Scan for the cell matching the given text and deliver its [X, Y] coordinate at center. 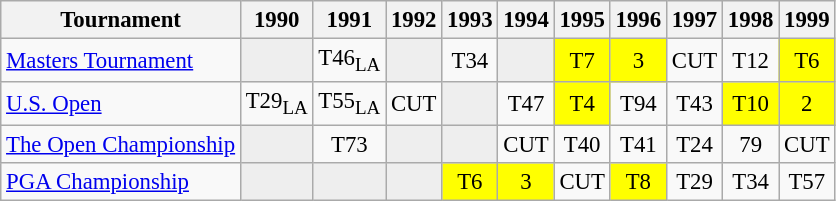
1992 [414, 20]
1993 [470, 20]
T12 [751, 61]
2 [807, 104]
1996 [638, 20]
T94 [638, 104]
1994 [526, 20]
T29LA [276, 104]
T47 [526, 104]
T55LA [350, 104]
T24 [694, 145]
1991 [350, 20]
T46LA [350, 61]
T40 [582, 145]
T29 [694, 182]
T73 [350, 145]
1998 [751, 20]
Tournament [121, 20]
The Open Championship [121, 145]
1999 [807, 20]
T43 [694, 104]
U.S. Open [121, 104]
PGA Championship [121, 182]
T8 [638, 182]
T57 [807, 182]
T7 [582, 61]
1995 [582, 20]
1997 [694, 20]
79 [751, 145]
1990 [276, 20]
Masters Tournament [121, 61]
T10 [751, 104]
T41 [638, 145]
T4 [582, 104]
